Return the [X, Y] coordinate for the center point of the cell that contains the specified text.  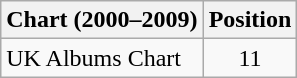
Position [250, 20]
UK Albums Chart [102, 58]
Chart (2000–2009) [102, 20]
11 [250, 58]
